Pinpoint the cell where the given text exists, returning its [X, Y] midpoint coordinate. 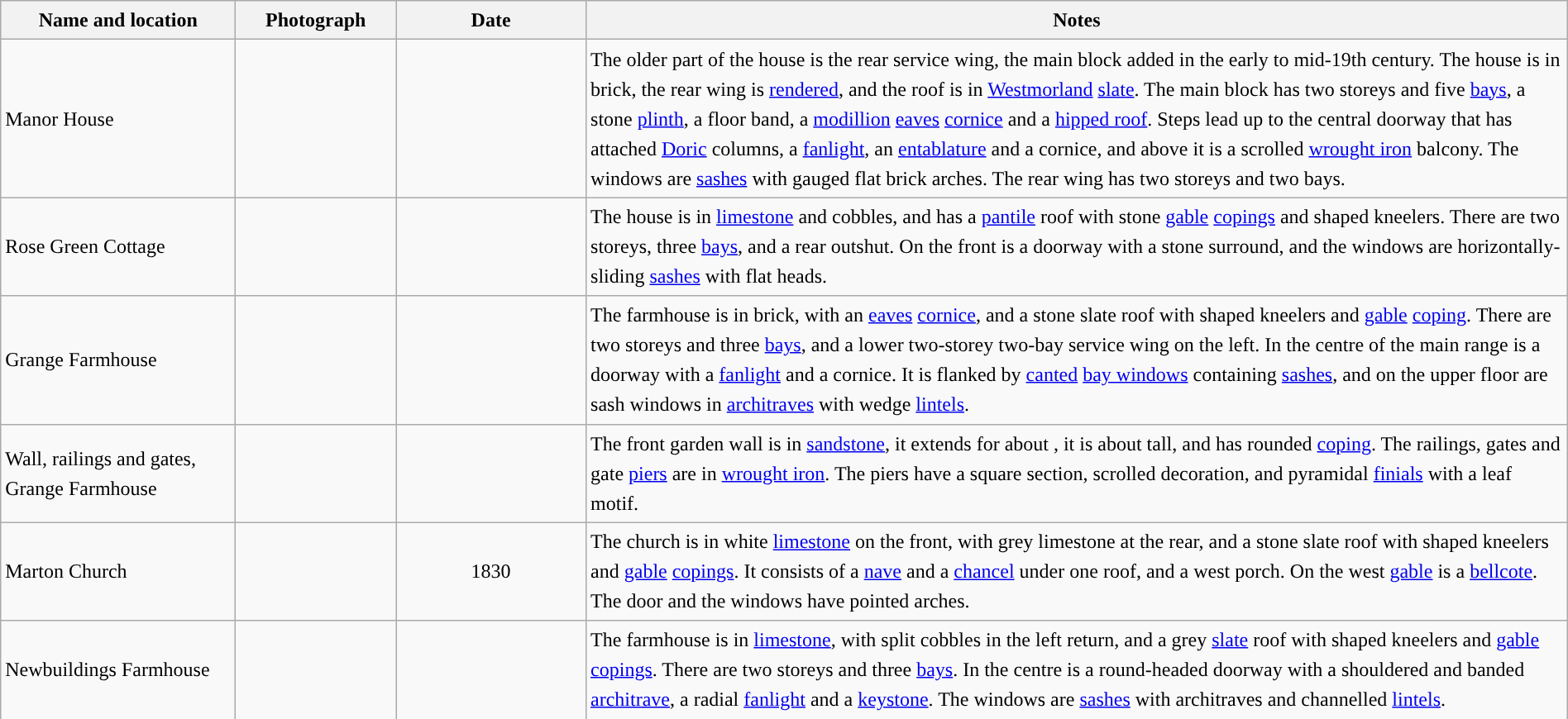
Date [491, 20]
Wall, railings and gates,Grange Farmhouse [118, 473]
Name and location [118, 20]
Marton Church [118, 572]
Grange Farmhouse [118, 360]
Manor House [118, 119]
1830 [491, 572]
Rose Green Cottage [118, 246]
Photograph [316, 20]
Newbuildings Farmhouse [118, 669]
Notes [1077, 20]
